Output the [X, Y] coordinate of the center of the cell containing the given text.  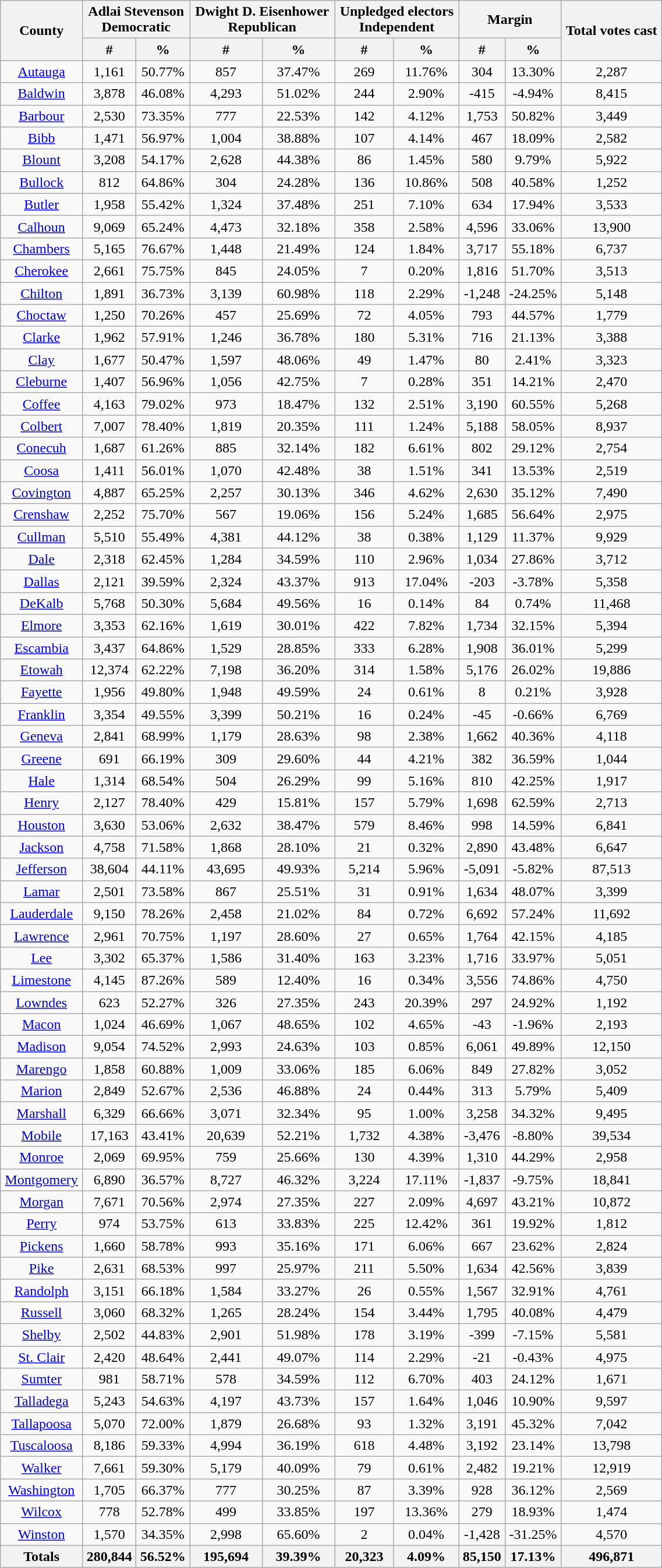
Totals [42, 1556]
1,004 [226, 138]
46.08% [163, 94]
9,054 [109, 1047]
2,998 [226, 1534]
Madison [42, 1047]
9,495 [611, 1113]
24.92% [533, 1002]
73.35% [163, 116]
35.12% [533, 493]
79.02% [163, 404]
Dallas [42, 581]
1,129 [482, 537]
Tallapoosa [42, 1424]
-1,428 [482, 1534]
2,121 [109, 581]
Sumter [42, 1379]
1.64% [426, 1401]
40.36% [533, 737]
Wilcox [42, 1512]
4.65% [426, 1025]
49.89% [533, 1047]
185 [364, 1069]
31 [364, 891]
114 [364, 1357]
1,070 [226, 470]
Jackson [42, 847]
3,630 [109, 825]
53.06% [163, 825]
1,265 [226, 1312]
227 [364, 1202]
132 [364, 404]
1,891 [109, 293]
42.48% [298, 470]
Bibb [42, 138]
Talladega [42, 1401]
9,150 [109, 914]
3,139 [226, 293]
4,758 [109, 847]
326 [226, 1002]
73.58% [163, 891]
618 [364, 1446]
309 [226, 759]
48.65% [298, 1025]
-9.75% [533, 1180]
49.80% [163, 692]
1,819 [226, 426]
6,769 [611, 714]
23.14% [533, 1446]
24.28% [298, 182]
5,768 [109, 603]
1,529 [226, 648]
49 [364, 360]
499 [226, 1512]
57.24% [533, 914]
2.90% [426, 94]
1,879 [226, 1424]
0.85% [426, 1047]
4,570 [611, 1534]
5,268 [611, 404]
Dwight D. EisenhowerRepublican [262, 20]
567 [226, 515]
69.95% [163, 1158]
1,284 [226, 559]
1,192 [611, 1002]
36.12% [533, 1490]
80 [482, 360]
2,252 [109, 515]
11,692 [611, 914]
107 [364, 138]
54.63% [163, 1401]
-399 [482, 1335]
195,694 [226, 1556]
849 [482, 1069]
70.56% [163, 1202]
56.97% [163, 138]
Franklin [42, 714]
33.83% [298, 1224]
15.81% [298, 803]
3,302 [109, 958]
4.62% [426, 493]
55.42% [163, 204]
1,677 [109, 360]
Chambers [42, 249]
0.32% [426, 847]
65.37% [163, 958]
2,631 [109, 1268]
Baldwin [42, 94]
32.15% [533, 625]
38.47% [298, 825]
Morgan [42, 1202]
8,727 [226, 1180]
Limestone [42, 980]
243 [364, 1002]
93 [364, 1424]
297 [482, 1002]
Winston [42, 1534]
70.75% [163, 936]
2,519 [611, 470]
5,358 [611, 581]
36.78% [298, 338]
Conecuh [42, 448]
87,513 [611, 869]
36.20% [298, 670]
0.38% [426, 537]
County [42, 30]
46.69% [163, 1025]
1,252 [611, 182]
2,849 [109, 1091]
2,569 [611, 1490]
118 [364, 293]
36.59% [533, 759]
5,684 [226, 603]
24.05% [298, 271]
39.39% [298, 1556]
103 [364, 1047]
18,841 [611, 1180]
1.45% [426, 160]
61.26% [163, 448]
2,890 [482, 847]
66.18% [163, 1290]
4.14% [426, 138]
5.24% [426, 515]
28.85% [298, 648]
3,060 [109, 1312]
403 [482, 1379]
Bullock [42, 182]
13.53% [533, 470]
13.30% [533, 72]
993 [226, 1246]
48.06% [298, 360]
62.22% [163, 670]
4,381 [226, 537]
27.82% [533, 1069]
2,441 [226, 1357]
2,482 [482, 1468]
Marshall [42, 1113]
6,647 [611, 847]
9.79% [533, 160]
1,764 [482, 936]
44.83% [163, 1335]
21.02% [298, 914]
1,024 [109, 1025]
Randolph [42, 1290]
43.48% [533, 847]
973 [226, 404]
341 [482, 470]
Cherokee [42, 271]
33.27% [298, 1290]
Autauga [42, 72]
1,779 [611, 316]
44.57% [533, 316]
37.48% [298, 204]
50.21% [298, 714]
579 [364, 825]
21.49% [298, 249]
19.21% [533, 1468]
1,687 [109, 448]
2,458 [226, 914]
1,179 [226, 737]
5,214 [364, 869]
6,692 [482, 914]
23.62% [533, 1246]
998 [482, 825]
3,224 [364, 1180]
5,409 [611, 1091]
6.61% [426, 448]
810 [482, 781]
5,051 [611, 958]
-8.80% [533, 1135]
21.13% [533, 338]
Perry [42, 1224]
19,886 [611, 670]
Unpledged electorsIndependent [397, 20]
17.94% [533, 204]
Calhoun [42, 226]
25.69% [298, 316]
-1.96% [533, 1025]
-3,476 [482, 1135]
28.10% [298, 847]
3,190 [482, 404]
50.82% [533, 116]
4,197 [226, 1401]
0.74% [533, 603]
974 [109, 1224]
11,468 [611, 603]
3,354 [109, 714]
28.63% [298, 737]
580 [482, 160]
382 [482, 759]
361 [482, 1224]
51.02% [298, 94]
1,619 [226, 625]
6,737 [611, 249]
1,250 [109, 316]
Butler [42, 204]
2.96% [426, 559]
14.59% [533, 825]
Pickens [42, 1246]
26.02% [533, 670]
10.90% [533, 1401]
34.32% [533, 1113]
44 [364, 759]
1,324 [226, 204]
34.35% [163, 1534]
197 [364, 1512]
8.46% [426, 825]
457 [226, 316]
9,069 [109, 226]
3,839 [611, 1268]
2,287 [611, 72]
928 [482, 1490]
-1,248 [482, 293]
4,293 [226, 94]
422 [364, 625]
1,411 [109, 470]
DeKalb [42, 603]
13,798 [611, 1446]
0.72% [426, 914]
9,929 [611, 537]
7,007 [109, 426]
31.40% [298, 958]
4,887 [109, 493]
5,165 [109, 249]
62.45% [163, 559]
49.59% [298, 692]
20,639 [226, 1135]
18.93% [533, 1512]
12.42% [426, 1224]
1,685 [482, 515]
2,754 [611, 448]
504 [226, 781]
1,962 [109, 338]
60.98% [298, 293]
1,448 [226, 249]
30.13% [298, 493]
27.86% [533, 559]
46.88% [298, 1091]
50.47% [163, 360]
50.30% [163, 603]
58.05% [533, 426]
36.01% [533, 648]
716 [482, 338]
Dale [42, 559]
40.58% [533, 182]
251 [364, 204]
71.58% [163, 847]
-24.25% [533, 293]
634 [482, 204]
18.47% [298, 404]
56.01% [163, 470]
1,705 [109, 1490]
1,474 [611, 1512]
-31.25% [533, 1534]
Chilton [42, 293]
87.26% [163, 980]
1,753 [482, 116]
1,917 [611, 781]
25.51% [298, 891]
24.63% [298, 1047]
10.86% [426, 182]
5,188 [482, 426]
59.33% [163, 1446]
429 [226, 803]
21 [364, 847]
6,061 [482, 1047]
0.44% [426, 1091]
43.73% [298, 1401]
981 [109, 1379]
42.56% [533, 1268]
5,148 [611, 293]
1,816 [482, 271]
Elmore [42, 625]
1,009 [226, 1069]
56.96% [163, 382]
4,596 [482, 226]
5,243 [109, 1401]
1,044 [611, 759]
86 [364, 160]
0.20% [426, 271]
1,407 [109, 382]
60.88% [163, 1069]
0.21% [533, 692]
3,449 [611, 116]
5,179 [226, 1468]
5,394 [611, 625]
5,922 [611, 160]
2.51% [426, 404]
2,257 [226, 493]
20.39% [426, 1002]
8,186 [109, 1446]
4,697 [482, 1202]
3,878 [109, 94]
11.37% [533, 537]
Coosa [42, 470]
3.39% [426, 1490]
Walker [42, 1468]
3.23% [426, 958]
38,604 [109, 869]
313 [482, 1091]
32.14% [298, 448]
28.60% [298, 936]
1,197 [226, 936]
110 [364, 559]
33.97% [533, 958]
163 [364, 958]
2,661 [109, 271]
38.88% [298, 138]
3.44% [426, 1312]
18.09% [533, 138]
244 [364, 94]
43.37% [298, 581]
0.65% [426, 936]
13,900 [611, 226]
2,993 [226, 1047]
72 [364, 316]
87 [364, 1490]
7,042 [611, 1424]
76.67% [163, 249]
3,717 [482, 249]
Montgomery [42, 1180]
19.92% [533, 1224]
178 [364, 1335]
-3.78% [533, 581]
26.68% [298, 1424]
35.16% [298, 1246]
0.28% [426, 382]
25.66% [298, 1158]
4,145 [109, 980]
3,192 [482, 1446]
30.25% [298, 1490]
30.01% [298, 625]
75.75% [163, 271]
997 [226, 1268]
36.57% [163, 1180]
78.26% [163, 914]
Henry [42, 803]
2,958 [611, 1158]
211 [364, 1268]
691 [109, 759]
2,530 [109, 116]
1,067 [226, 1025]
6,890 [109, 1180]
1,858 [109, 1069]
2,069 [109, 1158]
845 [226, 271]
136 [364, 182]
2,501 [109, 891]
4.48% [426, 1446]
49.55% [163, 714]
2,193 [611, 1025]
43,695 [226, 869]
1,671 [611, 1379]
26 [364, 1290]
4,994 [226, 1446]
2,582 [611, 138]
39,534 [611, 1135]
29.60% [298, 759]
154 [364, 1312]
4.09% [426, 1556]
589 [226, 980]
52.78% [163, 1512]
1,246 [226, 338]
171 [364, 1246]
1,908 [482, 648]
1,310 [482, 1158]
314 [364, 670]
1,570 [109, 1534]
4,975 [611, 1357]
Lee [42, 958]
2,630 [482, 493]
1.00% [426, 1113]
32.18% [298, 226]
2,628 [226, 160]
225 [364, 1224]
Clarke [42, 338]
802 [482, 448]
68.99% [163, 737]
Etowah [42, 670]
46.32% [298, 1180]
1,314 [109, 781]
613 [226, 1224]
Covington [42, 493]
57.91% [163, 338]
759 [226, 1158]
1.84% [426, 249]
85,150 [482, 1556]
1,597 [226, 360]
Pike [42, 1268]
51.98% [298, 1335]
4.39% [426, 1158]
27 [364, 936]
112 [364, 1379]
Colbert [42, 426]
-5.82% [533, 869]
65.24% [163, 226]
66.66% [163, 1113]
2,961 [109, 936]
3,071 [226, 1113]
17.04% [426, 581]
Cullman [42, 537]
180 [364, 338]
66.19% [163, 759]
2,536 [226, 1091]
6,329 [109, 1113]
793 [482, 316]
5,176 [482, 670]
5,581 [611, 1335]
12,374 [109, 670]
5.16% [426, 781]
49.93% [298, 869]
58.71% [163, 1379]
4,750 [611, 980]
72.00% [163, 1424]
124 [364, 249]
1,584 [226, 1290]
44.38% [298, 160]
51.70% [533, 271]
3,353 [109, 625]
98 [364, 737]
68.54% [163, 781]
8,937 [611, 426]
68.53% [163, 1268]
0.34% [426, 980]
1,161 [109, 72]
29.12% [533, 448]
95 [364, 1113]
-203 [482, 581]
Margin [510, 20]
6.70% [426, 1379]
1,958 [109, 204]
Clay [42, 360]
26.29% [298, 781]
182 [364, 448]
142 [364, 116]
867 [226, 891]
0.24% [426, 714]
10,872 [611, 1202]
St. Clair [42, 1357]
Blount [42, 160]
7.10% [426, 204]
2,324 [226, 581]
156 [364, 515]
52.27% [163, 1002]
2.38% [426, 737]
0.04% [426, 1534]
1,567 [482, 1290]
32.34% [298, 1113]
1,660 [109, 1246]
65.25% [163, 493]
2,502 [109, 1335]
55.18% [533, 249]
32.91% [533, 1290]
Escambia [42, 648]
2,632 [226, 825]
623 [109, 1002]
1.47% [426, 360]
62.16% [163, 625]
3,151 [109, 1290]
2,901 [226, 1335]
1.24% [426, 426]
2,470 [611, 382]
43.41% [163, 1135]
Marion [42, 1091]
913 [364, 581]
-43 [482, 1025]
2,713 [611, 803]
4,118 [611, 737]
4.21% [426, 759]
4,185 [611, 936]
351 [482, 382]
12,150 [611, 1047]
74.52% [163, 1047]
49.56% [298, 603]
Washington [42, 1490]
99 [364, 781]
2,318 [109, 559]
2,974 [226, 1202]
102 [364, 1025]
3,323 [611, 360]
5.50% [426, 1268]
Hale [42, 781]
3.19% [426, 1335]
0.55% [426, 1290]
20,323 [364, 1556]
0.14% [426, 603]
346 [364, 493]
36.19% [298, 1446]
4,163 [109, 404]
Barbour [42, 116]
42.25% [533, 781]
-21 [482, 1357]
79 [364, 1468]
70.26% [163, 316]
Jefferson [42, 869]
3,258 [482, 1113]
74.86% [533, 980]
43.21% [533, 1202]
508 [482, 182]
8 [482, 692]
24.12% [533, 1379]
42.75% [298, 382]
66.37% [163, 1490]
Houston [42, 825]
Greene [42, 759]
12.40% [298, 980]
Choctaw [42, 316]
-7.15% [533, 1335]
45.32% [533, 1424]
65.60% [298, 1534]
7,490 [611, 493]
36.73% [163, 293]
280,844 [109, 1556]
44.29% [533, 1158]
Adlai StevensonDemocratic [136, 20]
17,163 [109, 1135]
39.59% [163, 581]
3,052 [611, 1069]
56.64% [533, 515]
28.24% [298, 1312]
1,948 [226, 692]
62.59% [533, 803]
Marengo [42, 1069]
3,712 [611, 559]
3,533 [611, 204]
-0.66% [533, 714]
885 [226, 448]
6.28% [426, 648]
20.35% [298, 426]
Tuscaloosa [42, 1446]
Lowndes [42, 1002]
9,597 [611, 1401]
Coffee [42, 404]
279 [482, 1512]
59.30% [163, 1468]
1,812 [611, 1224]
13.36% [426, 1512]
857 [226, 72]
1.32% [426, 1424]
1.51% [426, 470]
1,034 [482, 559]
2,824 [611, 1246]
22.53% [298, 116]
54.17% [163, 160]
48.07% [533, 891]
1,471 [109, 138]
-5,091 [482, 869]
1,586 [226, 958]
130 [364, 1158]
Mobile [42, 1135]
812 [109, 182]
52.67% [163, 1091]
1,662 [482, 737]
4.12% [426, 116]
14.21% [533, 382]
25.97% [298, 1268]
Macon [42, 1025]
4.38% [426, 1135]
11.76% [426, 72]
58.78% [163, 1246]
4,473 [226, 226]
Total votes cast [611, 30]
2.58% [426, 226]
3,928 [611, 692]
2.41% [533, 360]
7,671 [109, 1202]
1,056 [226, 382]
1,956 [109, 692]
1,698 [482, 803]
49.07% [298, 1357]
3,437 [109, 648]
5,299 [611, 648]
496,871 [611, 1556]
2,420 [109, 1357]
2.09% [426, 1202]
19.06% [298, 515]
3,388 [611, 338]
44.12% [298, 537]
48.64% [163, 1357]
3,556 [482, 980]
4,761 [611, 1290]
17.13% [533, 1556]
6,841 [611, 825]
2 [364, 1534]
37.47% [298, 72]
33.85% [298, 1512]
778 [109, 1512]
7,198 [226, 670]
5,510 [109, 537]
1,716 [482, 958]
3,191 [482, 1424]
Lauderdale [42, 914]
52.21% [298, 1135]
-4.94% [533, 94]
50.77% [163, 72]
55.49% [163, 537]
-415 [482, 94]
2,975 [611, 515]
4,479 [611, 1312]
1,734 [482, 625]
Shelby [42, 1335]
56.52% [163, 1556]
60.55% [533, 404]
68.32% [163, 1312]
1.58% [426, 670]
0.91% [426, 891]
1,046 [482, 1401]
75.70% [163, 515]
667 [482, 1246]
40.08% [533, 1312]
3,208 [109, 160]
333 [364, 648]
358 [364, 226]
7,661 [109, 1468]
Lawrence [42, 936]
3,513 [611, 271]
Monroe [42, 1158]
Lamar [42, 891]
44.11% [163, 869]
Fayette [42, 692]
111 [364, 426]
2,841 [109, 737]
269 [364, 72]
Geneva [42, 737]
5.96% [426, 869]
-0.43% [533, 1357]
2,127 [109, 803]
Cleburne [42, 382]
-45 [482, 714]
17.11% [426, 1180]
Crenshaw [42, 515]
8,415 [611, 94]
7.82% [426, 625]
578 [226, 1379]
4.05% [426, 316]
1,732 [364, 1135]
1,795 [482, 1312]
5,070 [109, 1424]
40.09% [298, 1468]
467 [482, 138]
Russell [42, 1312]
1,868 [226, 847]
53.75% [163, 1224]
42.15% [533, 936]
-1,837 [482, 1180]
5.31% [426, 338]
12,919 [611, 1468]
